Pinpoint the cell where the given text exists, returning its (x, y) midpoint coordinate. 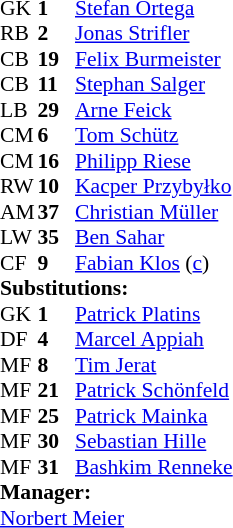
8 (57, 365)
Stephan Salger (154, 85)
LB (19, 110)
Marcel Appiah (154, 339)
Patrick Platins (154, 314)
35 (57, 237)
GK (19, 314)
Substitutions: (116, 289)
1 (57, 314)
31 (57, 467)
Jonas Strifler (154, 33)
25 (57, 416)
Ben Sahar (154, 237)
DF (19, 339)
RB (19, 33)
Tom Schütz (154, 135)
Philipp Riese (154, 161)
Tim Jerat (154, 365)
Felix Burmeister (154, 59)
4 (57, 339)
19 (57, 59)
RW (19, 187)
LW (19, 237)
10 (57, 187)
Bashkim Renneke (154, 467)
11 (57, 85)
30 (57, 441)
9 (57, 263)
2 (57, 33)
Kacper Przybyłko (154, 187)
Sebastian Hille (154, 441)
6 (57, 135)
Christian Müller (154, 212)
Patrick Schönfeld (154, 391)
16 (57, 161)
29 (57, 110)
Patrick Mainka (154, 416)
21 (57, 391)
Arne Feick (154, 110)
AM (19, 212)
37 (57, 212)
Fabian Klos (c) (154, 263)
Manager: (116, 493)
CF (19, 263)
